Identify which cell holds the provided text, then report its [x, y] central coordinate. 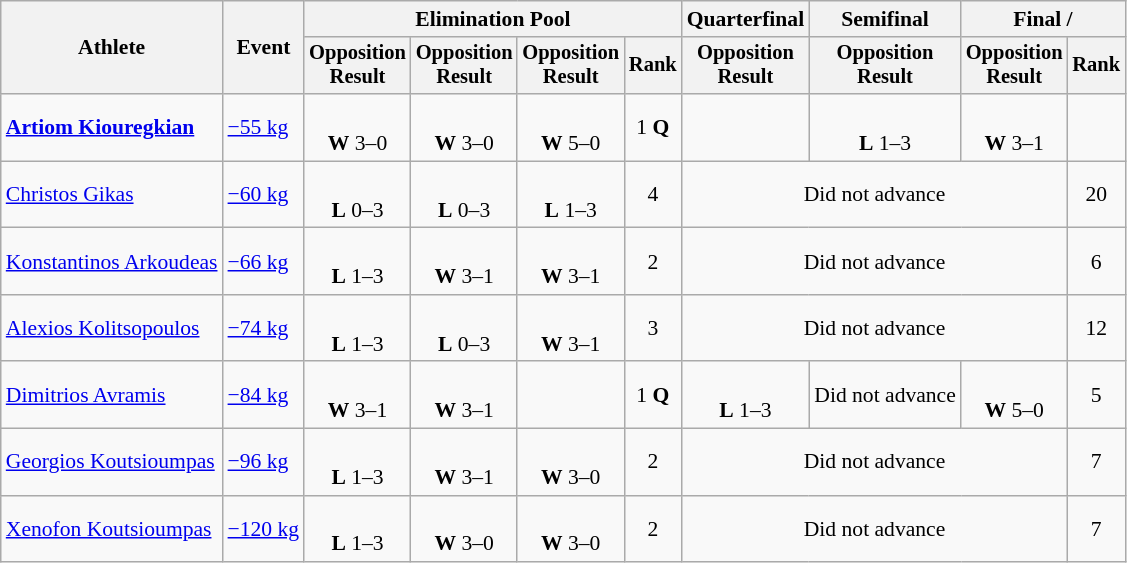
3 [653, 328]
−66 kg [264, 262]
Alexios Kolitsopoulos [112, 328]
−96 kg [264, 462]
5 [1096, 396]
Artiom Kiouregkian [112, 128]
Konstantinos Arkoudeas [112, 262]
−74 kg [264, 328]
Georgios Koutsioumpas [112, 462]
6 [1096, 262]
−84 kg [264, 396]
4 [653, 194]
Semifinal [885, 19]
Final / [1043, 19]
−55 kg [264, 128]
Xenofon Koutsioumpas [112, 528]
20 [1096, 194]
Event [264, 48]
−60 kg [264, 194]
12 [1096, 328]
Quarterfinal [746, 19]
−120 kg [264, 528]
Athlete [112, 48]
Dimitrios Avramis [112, 396]
Elimination Pool [492, 19]
Christos Gikas [112, 194]
